Detect which cell encompasses the target text, then output its (X, Y) center coordinate. 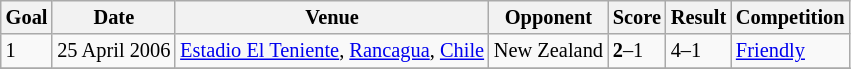
2–1 (637, 51)
Estadio El Teniente, Rancagua, Chile (332, 51)
Goal (27, 17)
Date (114, 17)
1 (27, 51)
New Zealand (548, 51)
25 April 2006 (114, 51)
Opponent (548, 17)
Venue (332, 17)
Result (698, 17)
4–1 (698, 51)
Score (637, 17)
Competition (790, 17)
Friendly (790, 51)
